Identify which cell holds the provided text, then report its (X, Y) central coordinate. 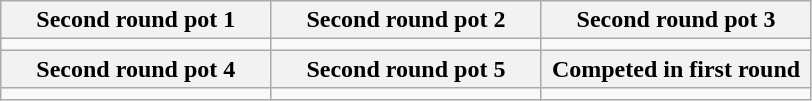
Second round pot 1 (136, 20)
Second round pot 4 (136, 69)
Competed in first round (676, 69)
Second round pot 2 (406, 20)
Second round pot 3 (676, 20)
Second round pot 5 (406, 69)
